Find where the given text appears and provide that cell's center as (X, Y) coordinate. 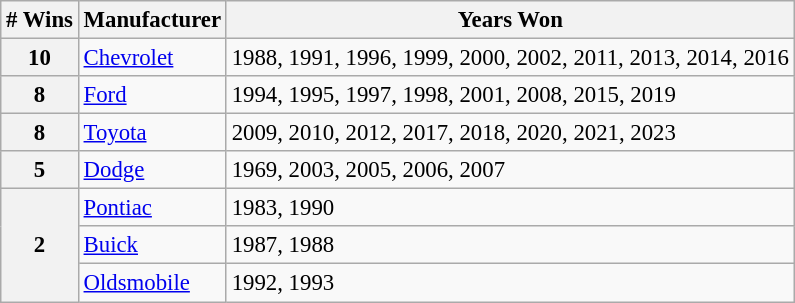
Ford (152, 95)
1988, 1991, 1996, 1999, 2000, 2002, 2011, 2013, 2014, 2016 (510, 58)
2 (40, 246)
2009, 2010, 2012, 2017, 2018, 2020, 2021, 2023 (510, 133)
Toyota (152, 133)
1969, 2003, 2005, 2006, 2007 (510, 170)
Dodge (152, 170)
Chevrolet (152, 58)
Years Won (510, 20)
1983, 1990 (510, 208)
10 (40, 58)
Oldsmobile (152, 283)
Pontiac (152, 208)
1987, 1988 (510, 245)
Buick (152, 245)
1994, 1995, 1997, 1998, 2001, 2008, 2015, 2019 (510, 95)
1992, 1993 (510, 283)
Manufacturer (152, 20)
# Wins (40, 20)
5 (40, 170)
